Provide the (X, Y) coordinate of the cell's center where the given text is located.  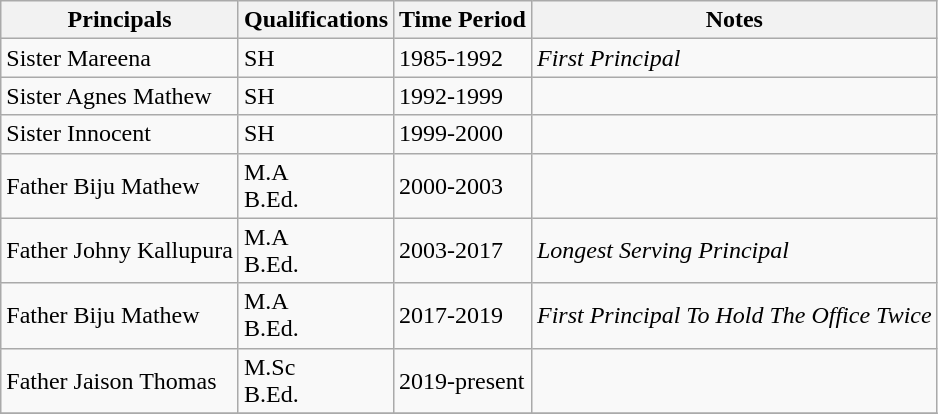
1985-1992 (463, 58)
2017-2019 (463, 316)
Father Jaison Thomas (120, 380)
Father Johny Kallupura (120, 250)
Sister Mareena (120, 58)
Longest Serving Principal (734, 250)
Sister Innocent (120, 134)
First Principal To Hold The Office Twice (734, 316)
M.ScB.Ed. (316, 380)
Principals (120, 20)
Sister Agnes Mathew (120, 96)
Time Period (463, 20)
1992-1999 (463, 96)
2019-present (463, 380)
Qualifications (316, 20)
2000-2003 (463, 186)
Notes (734, 20)
2003-2017 (463, 250)
1999-2000 (463, 134)
First Principal (734, 58)
